Find where the given text appears and provide that cell's center as (x, y) coordinate. 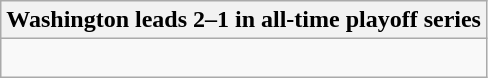
Washington leads 2–1 in all-time playoff series (244, 20)
